Identify which cell holds the provided text, then report its (X, Y) central coordinate. 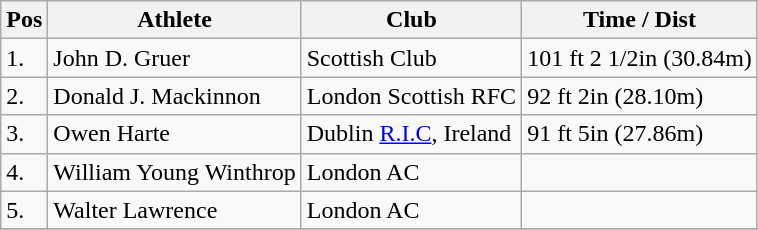
Donald J. Mackinnon (174, 96)
London Scottish RFC (411, 96)
Dublin R.I.C, Ireland (411, 134)
William Young Winthrop (174, 172)
92 ft 2in (28.10m) (640, 96)
Athlete (174, 20)
John D. Gruer (174, 58)
3. (24, 134)
Walter Lawrence (174, 210)
2. (24, 96)
Owen Harte (174, 134)
101 ft 2 1/2in (30.84m) (640, 58)
Club (411, 20)
1. (24, 58)
Time / Dist (640, 20)
Scottish Club (411, 58)
4. (24, 172)
Pos (24, 20)
5. (24, 210)
91 ft 5in (27.86m) (640, 134)
